From the cell containing the given text, extract its center point as [x, y] coordinate. 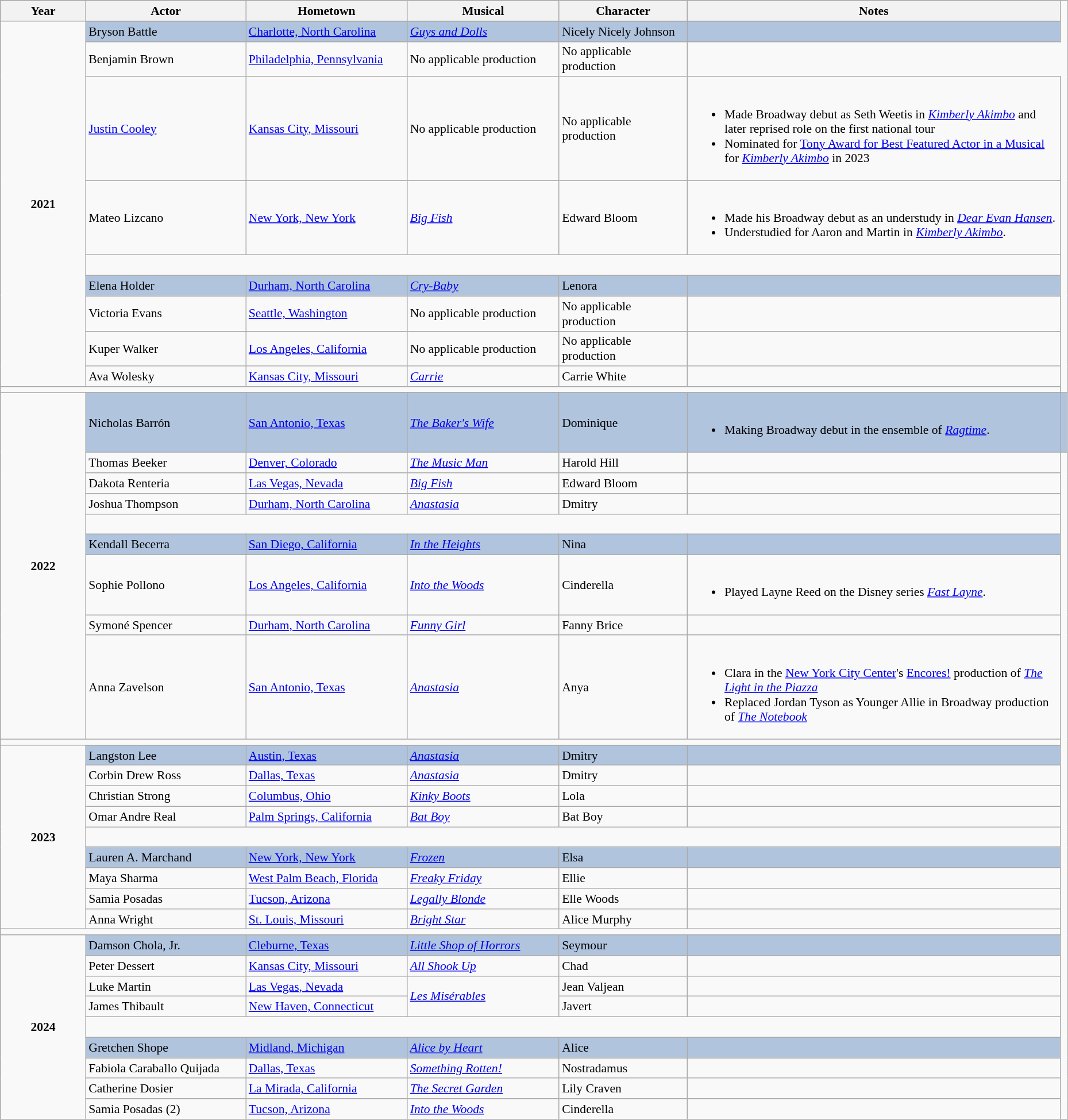
Alice by Heart [483, 1048]
Chad [623, 966]
Funny Girl [483, 625]
Joshua Thompson [165, 504]
Cry-Baby [483, 286]
Harold Hill [623, 463]
In the Heights [483, 545]
Ellie [623, 878]
2023 [44, 838]
Bryson Battle [165, 32]
Elsa [623, 858]
Benjamin Brown [165, 59]
Samia Posadas [165, 899]
Lauren A. Marchand [165, 858]
Corbin Drew Ross [165, 776]
2024 [44, 1027]
Victoria Evans [165, 314]
Austin, Texas [326, 756]
Sophie Pollono [165, 585]
Carrie White [623, 377]
Frozen [483, 858]
Anya [623, 687]
Samia Posadas (2) [165, 1109]
Nicholas Barrón [165, 422]
Nostradamus [623, 1068]
Ava Wolesky [165, 377]
Jean Valjean [623, 987]
Javert [623, 1007]
Midland, Michigan [326, 1048]
Legally Blonde [483, 899]
Nicely Nicely Johnson [623, 32]
Nina [623, 545]
Catherine Dosier [165, 1089]
Kendall Becerra [165, 545]
Musical [483, 11]
Maya Sharma [165, 878]
James Thibault [165, 1007]
Hometown [326, 11]
Anna Wright [165, 919]
Year [44, 11]
Kuper Walker [165, 348]
Seymour [623, 945]
Christian Strong [165, 796]
Dakota Renteria [165, 483]
Freaky Friday [483, 878]
Palm Springs, California [326, 817]
Played Layne Reed on the Disney series Fast Layne. [874, 585]
The Music Man [483, 463]
Lenora [623, 286]
Kinky Boots [483, 796]
Bright Star [483, 919]
Thomas Beeker [165, 463]
Anna Zavelson [165, 687]
Cleburne, Texas [326, 945]
Lola [623, 796]
Langston Lee [165, 756]
Alice [623, 1048]
The Baker's Wife [483, 422]
Carrie [483, 377]
New Haven, Connecticut [326, 1007]
The Secret Garden [483, 1089]
Making Broadway debut in the ensemble of Ragtime. [874, 422]
La Mirada, California [326, 1089]
Seattle, Washington [326, 314]
Fabiola Caraballo Quijada [165, 1068]
San Diego, California [326, 545]
Justin Cooley [165, 129]
Les Misérables [483, 996]
Mateo Lizcano [165, 218]
Guys and Dolls [483, 32]
Charlotte, North Carolina [326, 32]
Alice Murphy [623, 919]
Character [623, 11]
Damson Chola, Jr. [165, 945]
Actor [165, 11]
Made his Broadway debut as an understudy in Dear Evan Hansen.Understudied for Aaron and Martin in Kimberly Akimbo. [874, 218]
Columbus, Ohio [326, 796]
Denver, Colorado [326, 463]
Luke Martin [165, 987]
Dominique [623, 422]
Symoné Spencer [165, 625]
Elle Woods [623, 899]
All Shook Up [483, 966]
2022 [44, 565]
Peter Dessert [165, 966]
2021 [44, 204]
Philadelphia, Pennsylvania [326, 59]
Elena Holder [165, 286]
Notes [874, 11]
Omar Andre Real [165, 817]
Something Rotten! [483, 1068]
West Palm Beach, Florida [326, 878]
Little Shop of Horrors [483, 945]
Fanny Brice [623, 625]
Lily Craven [623, 1089]
St. Louis, Missouri [326, 919]
Gretchen Shope [165, 1048]
